Determine the [X, Y] coordinate at the center of the cell enclosing the given text.  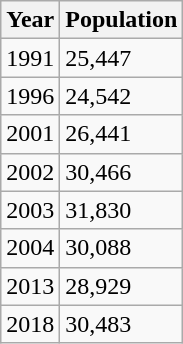
1996 [30, 96]
2001 [30, 134]
2013 [30, 286]
25,447 [122, 58]
28,929 [122, 286]
30,483 [122, 324]
2002 [30, 172]
2003 [30, 210]
30,466 [122, 172]
2018 [30, 324]
2004 [30, 248]
1991 [30, 58]
24,542 [122, 96]
Population [122, 20]
26,441 [122, 134]
31,830 [122, 210]
Year [30, 20]
30,088 [122, 248]
